Return the [x, y] coordinate for the center point of the cell that contains the specified text.  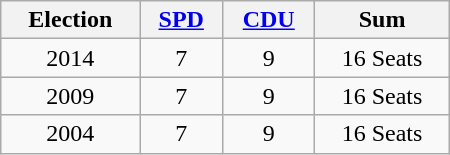
Election [70, 20]
Sum [382, 20]
2009 [70, 96]
CDU [269, 20]
2014 [70, 58]
SPD [182, 20]
2004 [70, 134]
